Identify which cell holds the provided text, then report its (x, y) central coordinate. 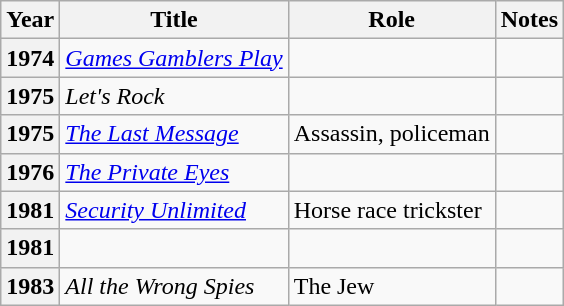
1974 (30, 58)
Assassin, policeman (392, 134)
The Last Message (174, 134)
Let's Rock (174, 96)
Security Unlimited (174, 210)
1976 (30, 172)
Title (174, 20)
Games Gamblers Play (174, 58)
The Private Eyes (174, 172)
All the Wrong Spies (174, 286)
The Jew (392, 286)
Year (30, 20)
Notes (529, 20)
Horse race trickster (392, 210)
1983 (30, 286)
Role (392, 20)
